Extract the (x, y) coordinate from the center of the cell holding the provided text.  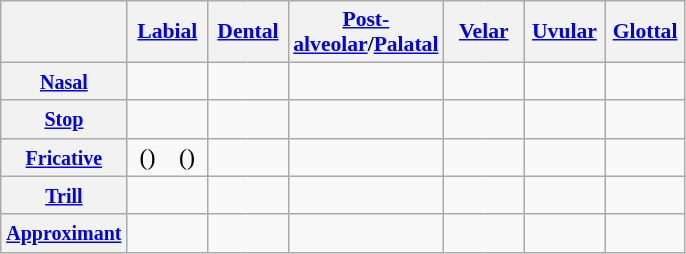
Approximant (64, 233)
Labial (168, 32)
Dental (248, 32)
Post-alveolar/Palatal (366, 32)
Glottal (646, 32)
Stop (64, 119)
Nasal (64, 81)
Uvular (564, 32)
Fricative (64, 157)
Velar (484, 32)
Trill (64, 195)
